Output the (X, Y) coordinate of the center of the cell containing the given text.  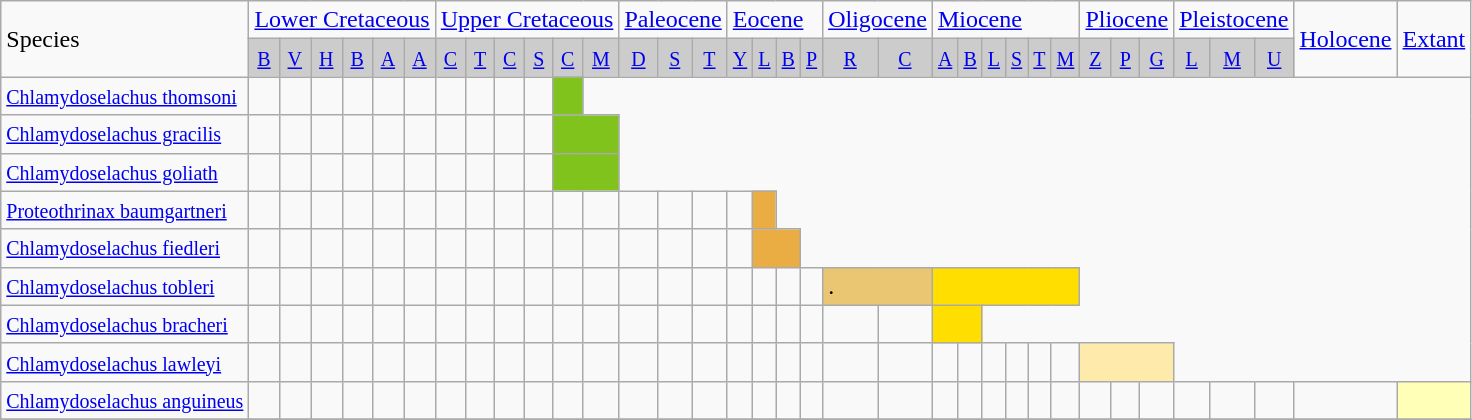
Holocene (1346, 39)
D (638, 58)
V (295, 58)
Extant (1434, 39)
Chlamydoselachus bracheri (125, 324)
Lower Cretaceous (342, 20)
Chlamydoselachus thomsoni (125, 96)
Chlamydoselachus fiedleri (125, 248)
Proteothrinax baumgartneri (125, 210)
Pleistocene (1234, 20)
H (327, 58)
Y (740, 58)
. (878, 286)
Chlamydoselachus anguineus (125, 400)
Oligocene (878, 20)
Eocene (774, 20)
Species (125, 39)
Upper Cretaceous (527, 20)
Chlamydoselachus lawleyi (125, 362)
Paleocene (673, 20)
Z (1096, 58)
Chlamydoselachus tobleri (125, 286)
Chlamydoselachus gracilis (125, 134)
Miocene (1006, 20)
Chlamydoselachus goliath (125, 172)
G (1157, 58)
U (1274, 58)
R (850, 58)
Pliocene (1127, 20)
